Provide the (x, y) coordinate of the cell's center where the given text is located.  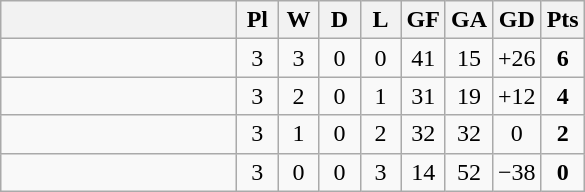
Pl (258, 20)
Pts (562, 20)
+12 (518, 96)
GF (423, 20)
6 (562, 58)
4 (562, 96)
GD (518, 20)
W (298, 20)
L (380, 20)
14 (423, 172)
GA (468, 20)
19 (468, 96)
52 (468, 172)
31 (423, 96)
41 (423, 58)
15 (468, 58)
+26 (518, 58)
−38 (518, 172)
D (340, 20)
